Pinpoint the cell where the given text exists, returning its [X, Y] midpoint coordinate. 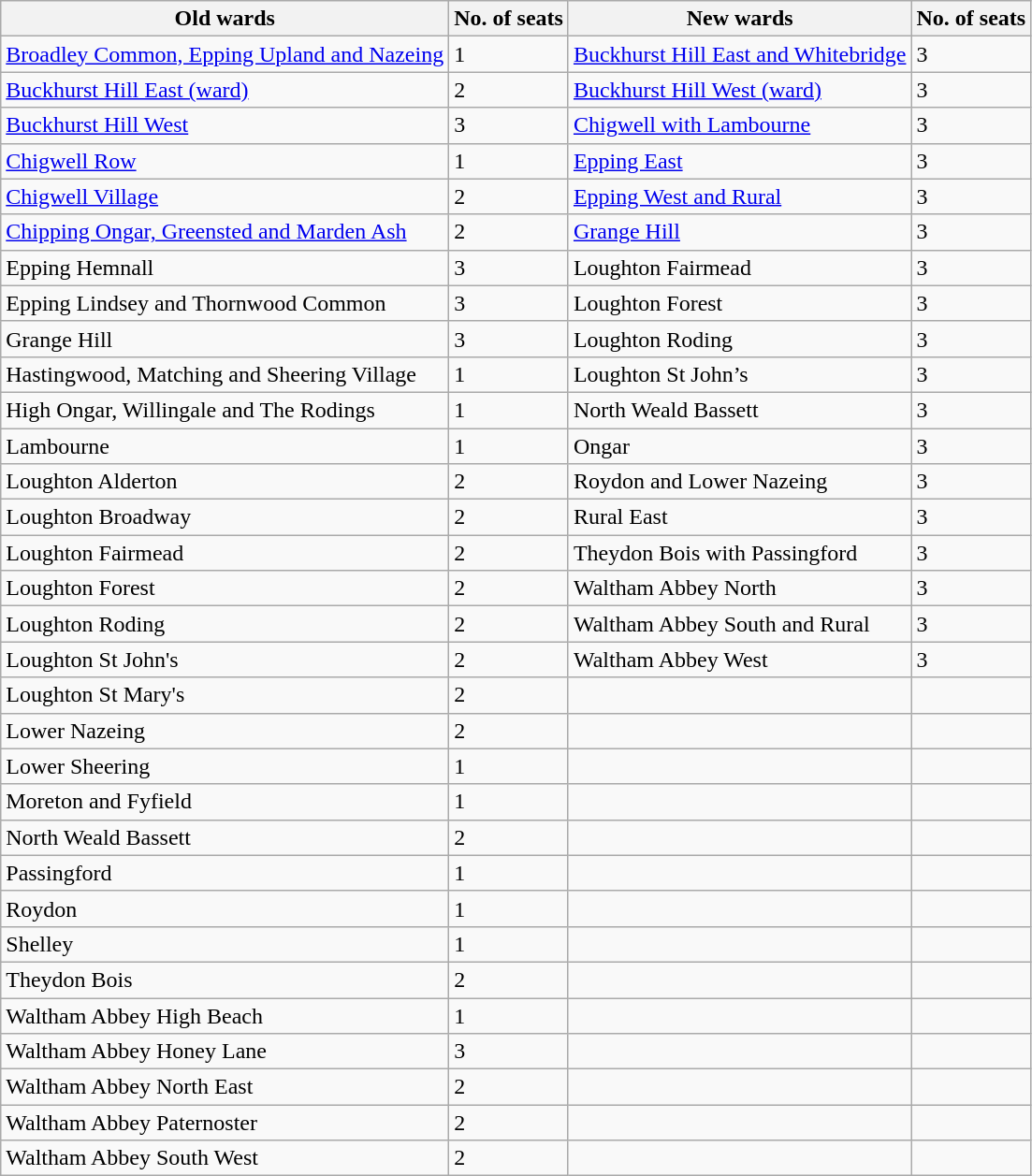
Buckhurst Hill East (ward) [225, 90]
Ongar [739, 446]
Waltham Abbey Honey Lane [225, 1052]
Roydon and Lower Nazeing [739, 482]
Old wards [225, 19]
Shelley [225, 944]
Waltham Abbey North [739, 588]
Waltham Abbey South and Rural [739, 624]
Epping Lindsey and Thornwood Common [225, 303]
Moreton and Fyfield [225, 802]
Passingford [225, 873]
Broadley Common, Epping Upland and Nazeing [225, 54]
Loughton Alderton [225, 482]
Epping Hemnall [225, 268]
Epping East [739, 161]
Chipping Ongar, Greensted and Marden Ash [225, 232]
Loughton St John’s [739, 374]
Lambourne [225, 446]
Waltham Abbey West [739, 660]
Buckhurst Hill East and Whitebridge [739, 54]
Buckhurst Hill West (ward) [739, 90]
High Ongar, Willingale and The Rodings [225, 410]
Loughton St Mary's [225, 695]
Waltham Abbey South West [225, 1158]
Chigwell with Lambourne [739, 125]
Loughton Broadway [225, 517]
Lower Sheering [225, 766]
Waltham Abbey Paternoster [225, 1123]
Lower Nazeing [225, 731]
Chigwell Row [225, 161]
New wards [739, 19]
Epping West and Rural [739, 196]
Theydon Bois with Passingford [739, 553]
Roydon [225, 908]
Hastingwood, Matching and Sheering Village [225, 374]
Rural East [739, 517]
Waltham Abbey High Beach [225, 1015]
Loughton St John's [225, 660]
Theydon Bois [225, 980]
Buckhurst Hill West [225, 125]
Waltham Abbey North East [225, 1087]
Chigwell Village [225, 196]
